Extract the (X, Y) coordinate from the center of the cell holding the provided text.  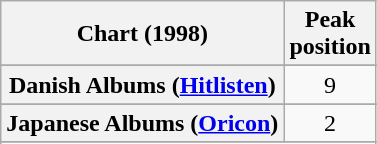
Danish Albums (Hitlisten) (142, 85)
9 (330, 85)
Chart (1998) (142, 34)
Japanese Albums (Oricon) (142, 123)
Peakposition (330, 34)
2 (330, 123)
